Locate the cell with the specified text and output its (x, y) center coordinate. 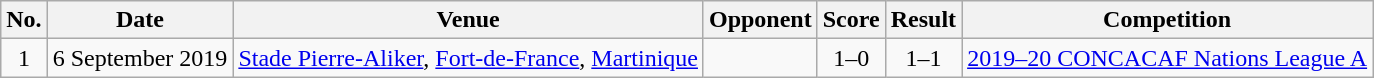
1 (24, 58)
Score (851, 20)
1–1 (923, 58)
2019–20 CONCACAF Nations League A (1168, 58)
Opponent (760, 20)
1–0 (851, 58)
Venue (468, 20)
6 September 2019 (140, 58)
Date (140, 20)
Result (923, 20)
No. (24, 20)
Competition (1168, 20)
Stade Pierre-Aliker, Fort-de-France, Martinique (468, 58)
